Detect which cell encompasses the target text, then output its (X, Y) center coordinate. 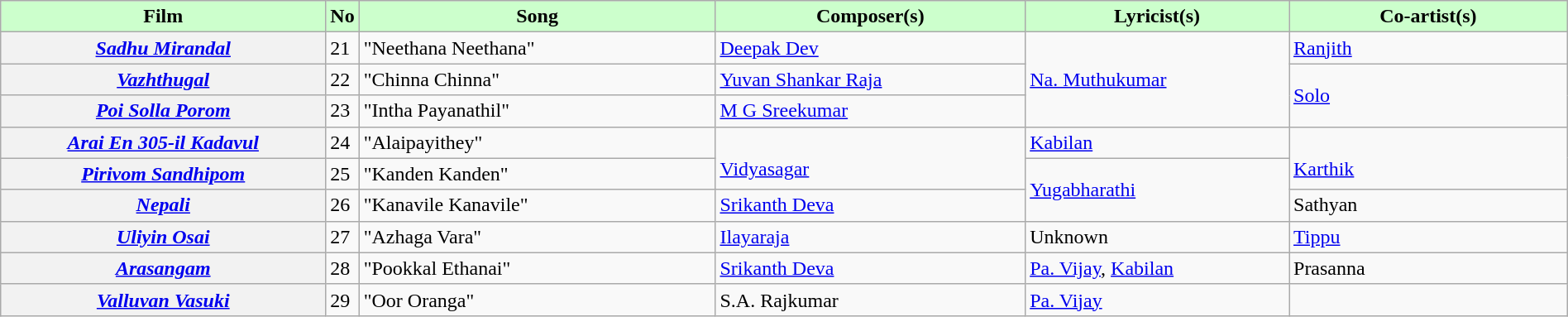
28 (342, 268)
Na. Muthukumar (1158, 79)
"Kanden Kanden" (538, 174)
"Azhaga Vara" (538, 237)
"Chinna Chinna" (538, 79)
"Neethana Neethana" (538, 48)
23 (342, 111)
Arai En 305-il Kadavul (164, 142)
Nepali (164, 205)
Vidyasagar (870, 158)
M G Sreekumar (870, 111)
Composer(s) (870, 17)
"Oor Oranga" (538, 300)
Deepak Dev (870, 48)
22 (342, 79)
Yuvan Shankar Raja (870, 79)
Pa. Vijay, Kabilan (1158, 268)
Ranjith (1427, 48)
Kabilan (1158, 142)
Sadhu Mirandal (164, 48)
Tippu (1427, 237)
Solo (1427, 95)
Arasangam (164, 268)
Vazhthugal (164, 79)
26 (342, 205)
Poi Solla Porom (164, 111)
"Alaipayithey" (538, 142)
"Kanavile Kanavile" (538, 205)
"Pookkal Ethanai" (538, 268)
27 (342, 237)
"Intha Payanathil" (538, 111)
Film (164, 17)
No (342, 17)
Unknown (1158, 237)
Valluvan Vasuki (164, 300)
Co-artist(s) (1427, 17)
Pa. Vijay (1158, 300)
Ilayaraja (870, 237)
21 (342, 48)
S.A. Rajkumar (870, 300)
Prasanna (1427, 268)
24 (342, 142)
25 (342, 174)
29 (342, 300)
Lyricist(s) (1158, 17)
Uliyin Osai (164, 237)
Sathyan (1427, 205)
Pirivom Sandhipom (164, 174)
Karthik (1427, 158)
Yugabharathi (1158, 190)
Song (538, 17)
